Scan for the cell matching the given text and deliver its [X, Y] coordinate at center. 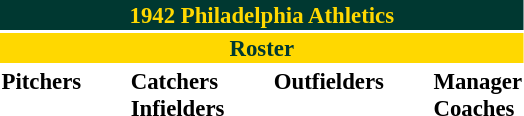
Roster [262, 48]
1942 Philadelphia Athletics [262, 15]
